From the cell containing the given text, extract its center point as (x, y) coordinate. 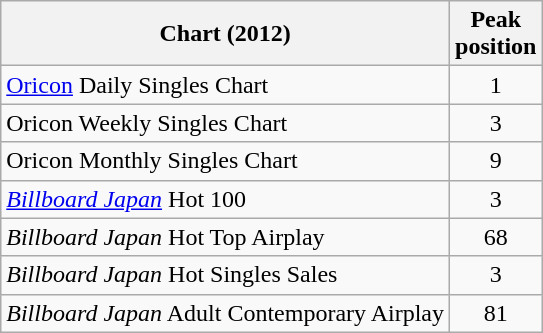
Peakposition (496, 34)
Billboard Japan Hot Top Airplay (226, 237)
1 (496, 85)
Chart (2012) (226, 34)
Billboard Japan Hot 100 (226, 199)
Oricon Monthly Singles Chart (226, 161)
Oricon Daily Singles Chart (226, 85)
81 (496, 313)
9 (496, 161)
68 (496, 237)
Oricon Weekly Singles Chart (226, 123)
Billboard Japan Hot Singles Sales (226, 275)
Billboard Japan Adult Contemporary Airplay (226, 313)
